Identify which cell holds the provided text, then report its [X, Y] central coordinate. 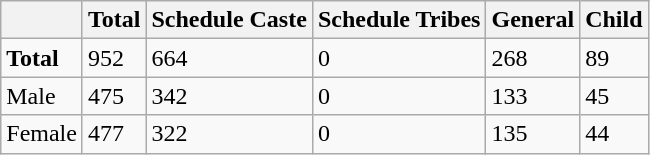
General [533, 20]
89 [614, 58]
342 [229, 96]
Schedule Tribes [399, 20]
45 [614, 96]
Male [42, 96]
Schedule Caste [229, 20]
322 [229, 134]
44 [614, 134]
952 [114, 58]
135 [533, 134]
133 [533, 96]
477 [114, 134]
Female [42, 134]
268 [533, 58]
475 [114, 96]
664 [229, 58]
Child [614, 20]
